Scan for the cell matching the given text and deliver its [X, Y] coordinate at center. 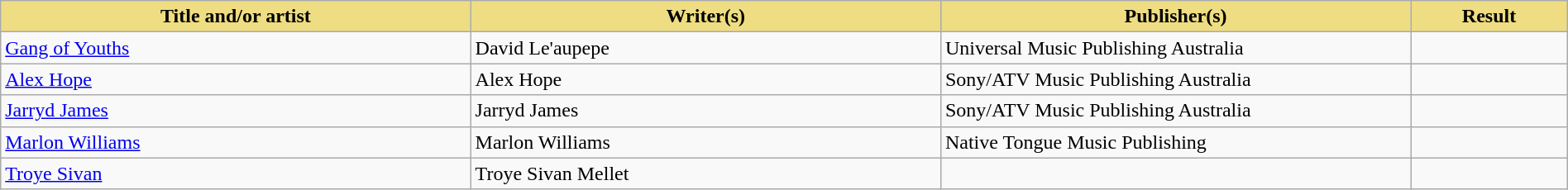
Writer(s) [705, 17]
Title and/or artist [236, 17]
Universal Music Publishing Australia [1175, 48]
Result [1489, 17]
Publisher(s) [1175, 17]
Troye Sivan Mellet [705, 173]
Troye Sivan [236, 173]
Native Tongue Music Publishing [1175, 142]
Gang of Youths [236, 48]
David Le'aupepe [705, 48]
